Provide the [X, Y] coordinate of the cell's center where the given text is located.  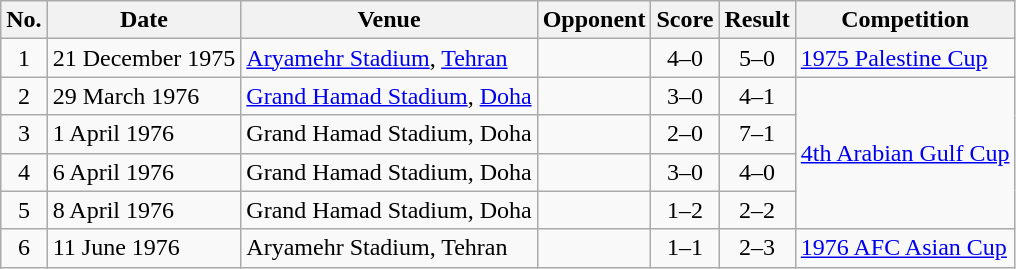
8 April 1976 [144, 210]
1–2 [685, 210]
2 [24, 96]
3 [24, 134]
Venue [389, 20]
2–3 [757, 248]
Date [144, 20]
Opponent [594, 20]
1 April 1976 [144, 134]
4th Arabian Gulf Cup [905, 153]
4 [24, 172]
Score [685, 20]
1–1 [685, 248]
21 December 1975 [144, 58]
11 June 1976 [144, 248]
29 March 1976 [144, 96]
1 [24, 58]
Competition [905, 20]
No. [24, 20]
5–0 [757, 58]
1976 AFC Asian Cup [905, 248]
6 [24, 248]
2–0 [685, 134]
Result [757, 20]
2–2 [757, 210]
7–1 [757, 134]
5 [24, 210]
1975 Palestine Cup [905, 58]
4–1 [757, 96]
6 April 1976 [144, 172]
